Search for the cell housing the specified text and yield its (x, y) center coordinate. 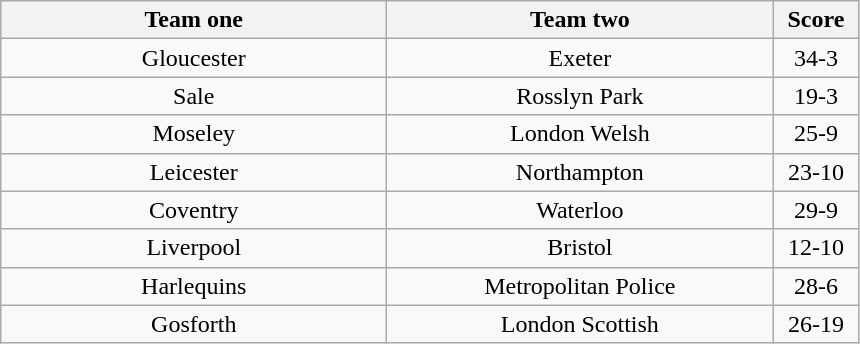
London Scottish (580, 324)
London Welsh (580, 134)
Gosforth (194, 324)
34-3 (816, 58)
Leicester (194, 172)
Moseley (194, 134)
Harlequins (194, 286)
Bristol (580, 248)
Team one (194, 20)
26-19 (816, 324)
Sale (194, 96)
Team two (580, 20)
12-10 (816, 248)
Metropolitan Police (580, 286)
Coventry (194, 210)
Exeter (580, 58)
Liverpool (194, 248)
Gloucester (194, 58)
29-9 (816, 210)
25-9 (816, 134)
Northampton (580, 172)
28-6 (816, 286)
23-10 (816, 172)
19-3 (816, 96)
Waterloo (580, 210)
Rosslyn Park (580, 96)
Score (816, 20)
